Locate the cell with the specified text and output its (X, Y) center coordinate. 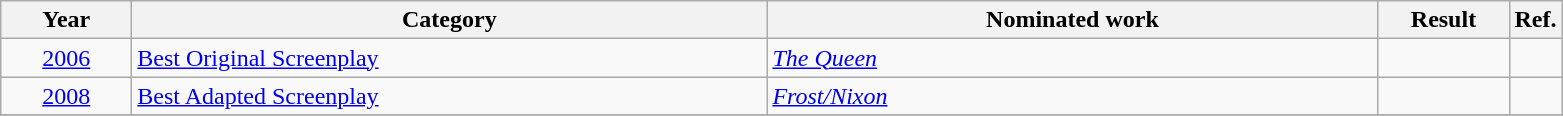
Ref. (1536, 20)
2006 (66, 58)
The Queen (1072, 58)
Result (1444, 20)
2008 (66, 96)
Best Adapted Screenplay (450, 96)
Year (66, 20)
Nominated work (1072, 20)
Category (450, 20)
Frost/Nixon (1072, 96)
Best Original Screenplay (450, 58)
